Identify which cell holds the provided text, then report its (X, Y) central coordinate. 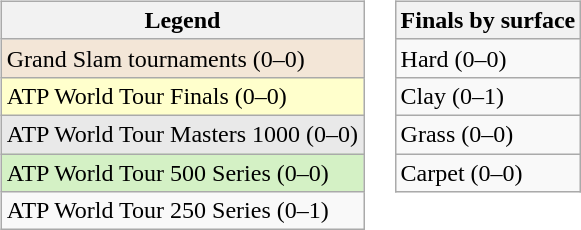
Hard (0–0) (488, 58)
Legend (182, 20)
ATP World Tour 250 Series (0–1) (182, 211)
Carpet (0–0) (488, 173)
ATP World Tour Finals (0–0) (182, 96)
Grand Slam tournaments (0–0) (182, 58)
ATP World Tour Masters 1000 (0–0) (182, 134)
Grass (0–0) (488, 134)
Clay (0–1) (488, 96)
Finals by surface (488, 20)
ATP World Tour 500 Series (0–0) (182, 173)
